Scan for the cell matching the given text and deliver its (X, Y) coordinate at center. 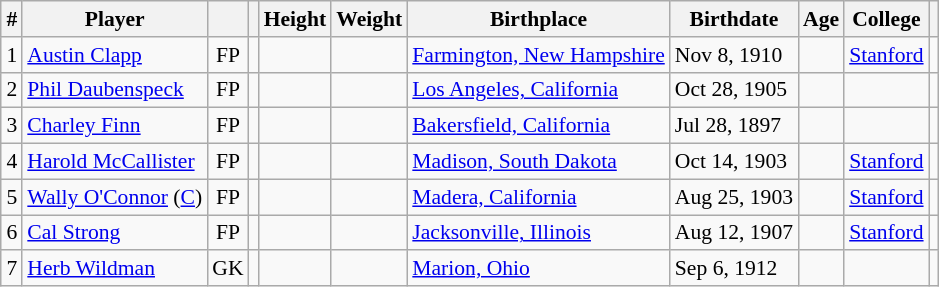
7 (12, 269)
Sep 6, 1912 (734, 269)
Player (114, 19)
Madison, South Dakota (538, 162)
Oct 14, 1903 (734, 162)
2 (12, 90)
Jul 28, 1897 (734, 126)
Harold McCallister (114, 162)
6 (12, 233)
GK (228, 269)
Aug 12, 1907 (734, 233)
Aug 25, 1903 (734, 197)
# (12, 19)
Charley Finn (114, 126)
Herb Wildman (114, 269)
Bakersfield, California (538, 126)
5 (12, 197)
Nov 8, 1910 (734, 55)
Phil Daubenspeck (114, 90)
College (886, 19)
Jacksonville, Illinois (538, 233)
Madera, California (538, 197)
Wally O'Connor (C) (114, 197)
Birthdate (734, 19)
Marion, Ohio (538, 269)
3 (12, 126)
Farmington, New Hampshire (538, 55)
Age (821, 19)
4 (12, 162)
Birthplace (538, 19)
Austin Clapp (114, 55)
Weight (369, 19)
Oct 28, 1905 (734, 90)
Cal Strong (114, 233)
Los Angeles, California (538, 90)
Height (295, 19)
1 (12, 55)
